Return (X, Y) of the center of cell containing provided text 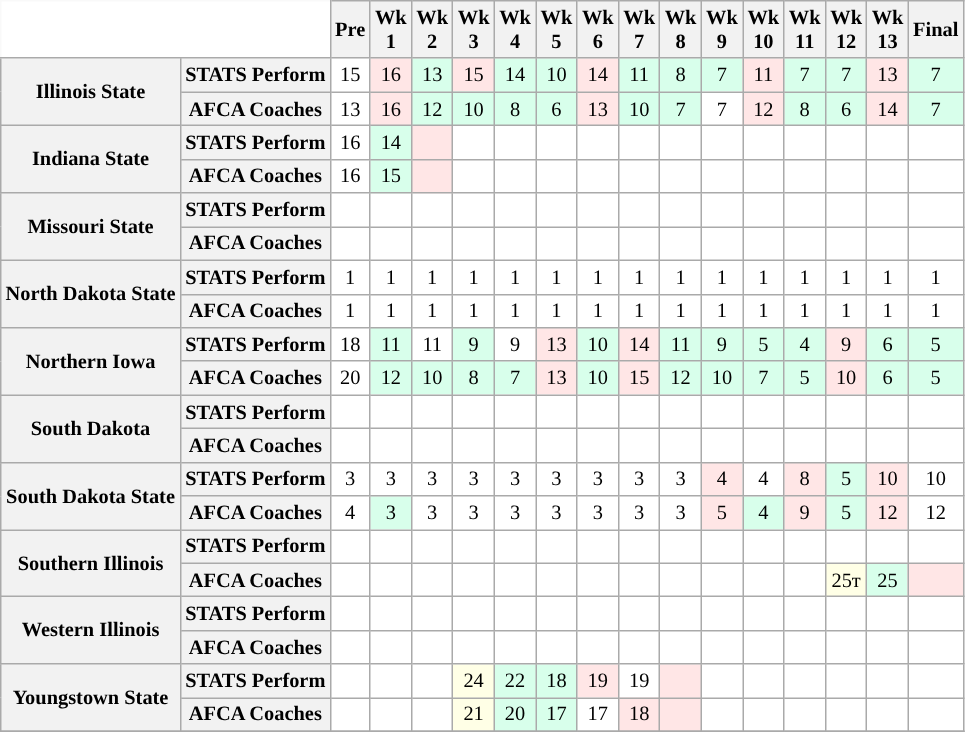
Wk2 (432, 29)
North Dakota State (91, 294)
Missouri State (91, 226)
Final (936, 29)
Wk13 (888, 29)
22 (514, 681)
21 (474, 714)
Northern Iowa (91, 360)
Illinois State (91, 92)
Wk1 (390, 29)
Wk12 (846, 29)
Wk6 (598, 29)
Pre (350, 29)
Southern Illinois (91, 562)
Indiana State (91, 158)
South Dakota (91, 428)
Wk5 (556, 29)
Wk8 (680, 29)
Western Illinois (91, 630)
Youngstown State (91, 698)
25 (888, 580)
24 (474, 681)
Wk7 (638, 29)
Wk10 (764, 29)
Wk9 (722, 29)
Wk11 (804, 29)
Wk4 (514, 29)
Wk3 (474, 29)
25т (846, 580)
South Dakota State (91, 496)
